Identify which cell holds the provided text, then report its [X, Y] central coordinate. 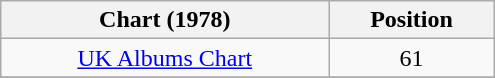
61 [412, 58]
Position [412, 20]
UK Albums Chart [165, 58]
Chart (1978) [165, 20]
